Search for the cell housing the specified text and yield its [x, y] center coordinate. 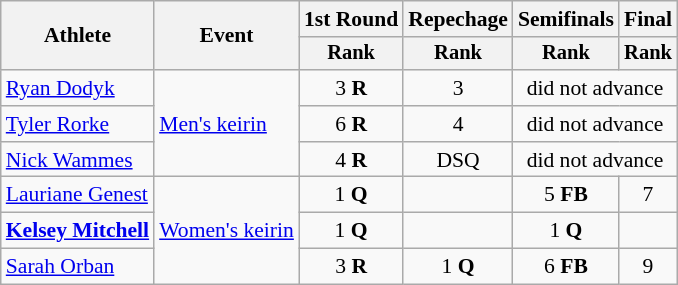
Sarah Orban [78, 267]
Lauriane Genest [78, 195]
6 R [351, 124]
4 R [351, 160]
Repechage [458, 19]
6 FB [566, 267]
9 [648, 267]
3 [458, 88]
DSQ [458, 160]
Final [648, 19]
Event [226, 36]
5 FB [566, 195]
Semifinals [566, 19]
7 [648, 195]
Men's keirin [226, 124]
Tyler Rorke [78, 124]
4 [458, 124]
1st Round [351, 19]
Nick Wammes [78, 160]
Kelsey Mitchell [78, 231]
Ryan Dodyk [78, 88]
Athlete [78, 36]
Women's keirin [226, 230]
